Locate the cell with the specified text and output its (x, y) center coordinate. 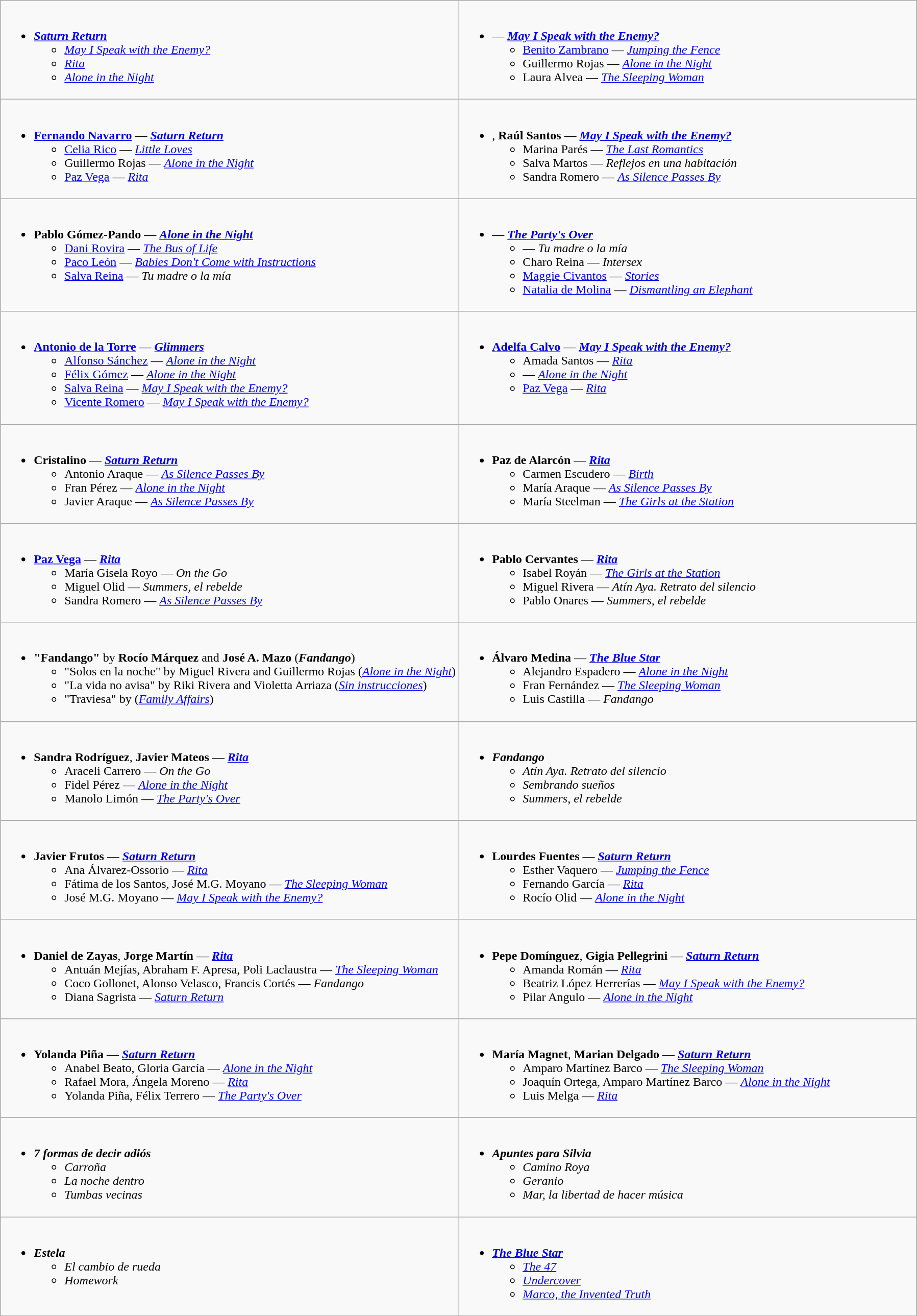
Fernando Navarro — Saturn ReturnCelia Rico — Little LovesGuillermo Rojas — Alone in the NightPaz Vega — Rita (230, 149)
7 formas de decir adiósCarroñaLa noche dentroTumbas vecinas (230, 1167)
Álvaro Medina — The Blue StarAlejandro Espadero — Alone in the NightFran Fernández — The Sleeping WomanLuis Castilla — Fandango (688, 672)
Adelfa Calvo — May I Speak with the Enemy?Amada Santos — Rita — Alone in the NightPaz Vega — Rita (688, 368)
The Blue StarThe 47UndercoverMarco, the Invented Truth (688, 1266)
— May I Speak with the Enemy?Benito Zambrano — Jumping the FenceGuillermo Rojas — Alone in the NightLaura Alvea — The Sleeping Woman (688, 50)
EstelaEl cambio de ruedaHomework (230, 1266)
Lourdes Fuentes — Saturn ReturnEsther Vaquero — Jumping the FenceFernando García — RitaRocío Olid — Alone in the Night (688, 870)
Paz de Alarcón — RitaCarmen Escudero — BirthMaría Araque — As Silence Passes ByMaría Steelman — The Girls at the Station (688, 474)
Paz Vega — RitaMaría Gisela Royo — On the GoMiguel Olid — Summers, el rebeldeSandra Romero — As Silence Passes By (230, 573)
Pablo Gómez-Pando — Alone in the NightDani Rovira — The Bus of LifePaco León — Babies Don't Come with InstructionsSalva Reina — Tu madre o la mía (230, 255)
Saturn ReturnMay I Speak with the Enemy?RitaAlone in the Night (230, 50)
Sandra Rodríguez, Javier Mateos — RitaAraceli Carrero — On the GoFidel Pérez — Alone in the NightManolo Limón — The Party's Over (230, 771)
Apuntes para SilviaCamino RoyaGeranioMar, la libertad de hacer música (688, 1167)
— The Party's Over — Tu madre o la míaCharo Reina — IntersexMaggie Civantos — StoriesNatalia de Molina — Dismantling an Elephant (688, 255)
Cristalino — Saturn ReturnAntonio Araque — As Silence Passes ByFran Pérez — Alone in the NightJavier Araque — As Silence Passes By (230, 474)
FandangoAtín Aya. Retrato del silencioSembrando sueñosSummers, el rebelde (688, 771)
Pablo Cervantes — RitaIsabel Royán — The Girls at the StationMiguel Rivera — Atín Aya. Retrato del silencioPablo Onares — Summers, el rebelde (688, 573)
